Find where the given text appears and provide that cell's center as [x, y] coordinate. 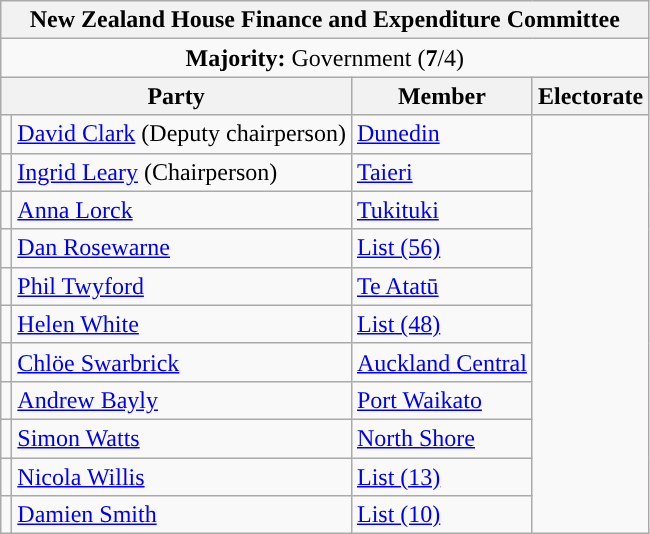
Taieri [442, 172]
Party [176, 96]
Anna Lorck [182, 210]
David Clark (Deputy chairperson) [182, 134]
Auckland Central [442, 362]
Majority: Government (7/4) [325, 58]
Phil Twyford [182, 286]
Chlöe Swarbrick [182, 362]
Electorate [590, 96]
List (13) [442, 477]
Andrew Bayly [182, 400]
Dan Rosewarne [182, 248]
Helen White [182, 324]
New Zealand House Finance and Expenditure Committee [325, 20]
Tukituki [442, 210]
Port Waikato [442, 400]
Simon Watts [182, 438]
List (48) [442, 324]
List (56) [442, 248]
List (10) [442, 515]
Nicola Willis [182, 477]
North Shore [442, 438]
Dunedin [442, 134]
Damien Smith [182, 515]
Te Atatū [442, 286]
Member [442, 96]
Ingrid Leary (Chairperson) [182, 172]
